Return the [X, Y] coordinate for the center point of the cell that contains the specified text.  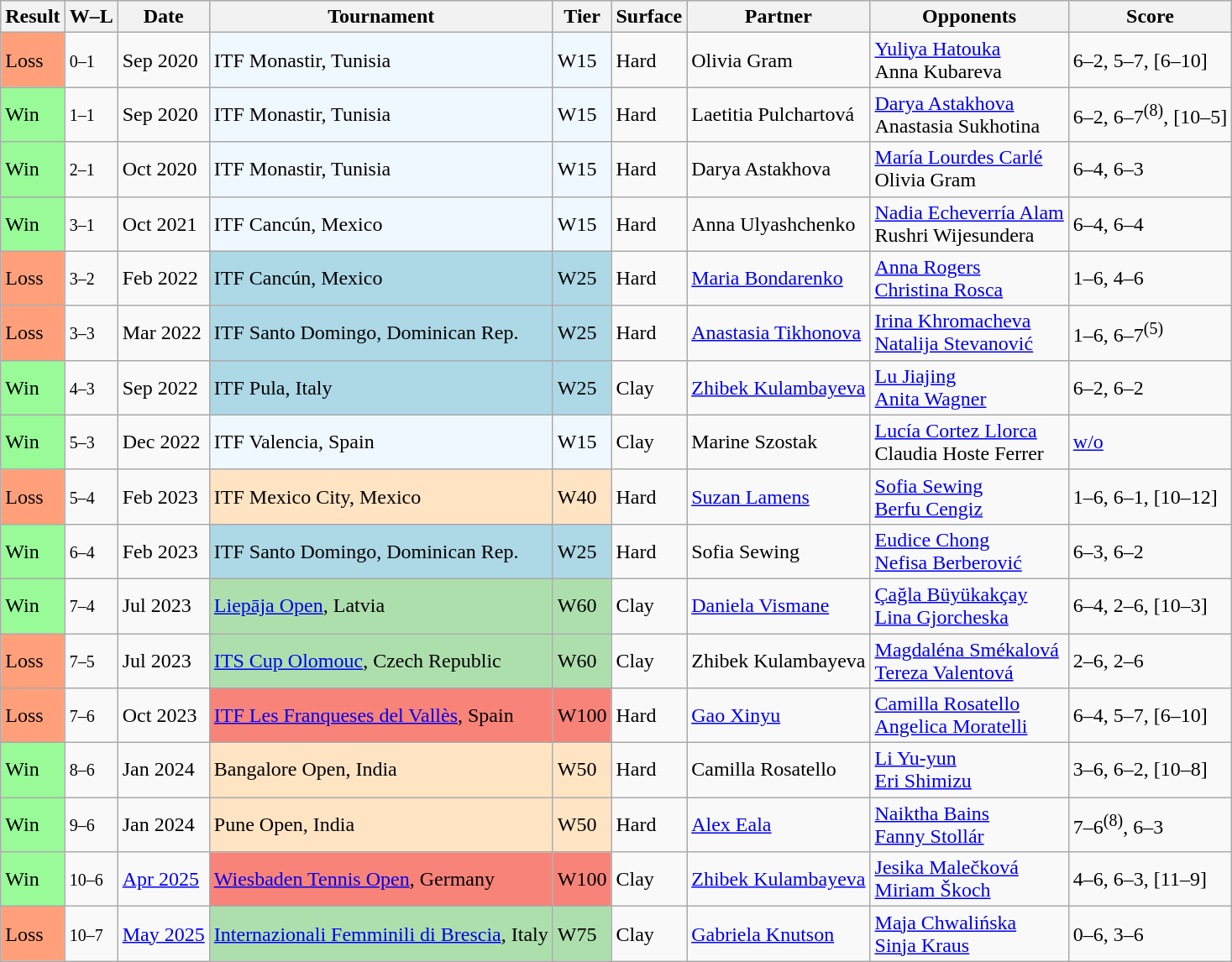
Laetitia Pulchartová [779, 114]
3–2 [91, 279]
Olivia Gram [779, 60]
Tournament [381, 17]
ITF Les Franqueses del Vallès, Spain [381, 715]
Feb 2022 [163, 279]
6–2, 6–7(8), [10–5] [1150, 114]
10–6 [91, 880]
2–1 [91, 170]
8–6 [91, 771]
Sofia Sewing Berfu Cengiz [969, 497]
Date [163, 17]
Wiesbaden Tennis Open, Germany [381, 880]
Naiktha Bains Fanny Stollár [969, 824]
ITF Valencia, Spain [381, 442]
0–1 [91, 60]
Darya Astakhova [779, 170]
Gabriela Knutson [779, 933]
Çağla Büyükakçay Lina Gjorcheska [969, 606]
Alex Eala [779, 824]
6–2, 5–7, [6–10] [1150, 60]
7–5 [91, 660]
Nadia Echeverría Alam Rushri Wijesundera [969, 223]
ITS Cup Olomouc, Czech Republic [381, 660]
5–4 [91, 497]
Yuliya Hatouka Anna Kubareva [969, 60]
Anastasia Tikhonova [779, 332]
Liepāja Open, Latvia [381, 606]
Result [33, 17]
1–6, 6–7(5) [1150, 332]
Eudice Chong Nefisa Berberović [969, 551]
7–6 [91, 715]
Oct 2023 [163, 715]
Internazionali Femminili di Brescia, Italy [381, 933]
Oct 2021 [163, 223]
1–6, 6–1, [10–12] [1150, 497]
6–4, 2–6, [10–3] [1150, 606]
7–6(8), 6–3 [1150, 824]
10–7 [91, 933]
w/o [1150, 442]
María Lourdes Carlé Olivia Gram [969, 170]
Camilla Rosatello [779, 771]
Li Yu-yun Eri Shimizu [969, 771]
Marine Szostak [779, 442]
Anna Ulyashchenko [779, 223]
May 2025 [163, 933]
2–6, 2–6 [1150, 660]
Dec 2022 [163, 442]
5–3 [91, 442]
Opponents [969, 17]
7–4 [91, 606]
3–6, 6–2, [10–8] [1150, 771]
6–2, 6–2 [1150, 388]
9–6 [91, 824]
Score [1150, 17]
Partner [779, 17]
W–L [91, 17]
Oct 2020 [163, 170]
W75 [582, 933]
0–6, 3–6 [1150, 933]
Maria Bondarenko [779, 279]
6–4 [91, 551]
Lucía Cortez Llorca Claudia Hoste Ferrer [969, 442]
6–4, 5–7, [6–10] [1150, 715]
4–3 [91, 388]
Camilla Rosatello Angelica Moratelli [969, 715]
Daniela Vismane [779, 606]
3–3 [91, 332]
Bangalore Open, India [381, 771]
Apr 2025 [163, 880]
Tier [582, 17]
Maja Chwalińska Sinja Kraus [969, 933]
4–6, 6–3, [11–9] [1150, 880]
ITF Pula, Italy [381, 388]
1–1 [91, 114]
Magdaléna Smékalová Tereza Valentová [969, 660]
Surface [649, 17]
Sofia Sewing [779, 551]
Irina Khromacheva Natalija Stevanović [969, 332]
Lu Jiajing Anita Wagner [969, 388]
6–3, 6–2 [1150, 551]
1–6, 4–6 [1150, 279]
ITF Mexico City, Mexico [381, 497]
Darya Astakhova Anastasia Sukhotina [969, 114]
Mar 2022 [163, 332]
W40 [582, 497]
Sep 2022 [163, 388]
Jesika Malečková Miriam Škoch [969, 880]
Suzan Lamens [779, 497]
3–1 [91, 223]
Pune Open, India [381, 824]
6–4, 6–3 [1150, 170]
6–4, 6–4 [1150, 223]
Gao Xinyu [779, 715]
Anna Rogers Christina Rosca [969, 279]
